Identify which cell holds the provided text, then report its (x, y) central coordinate. 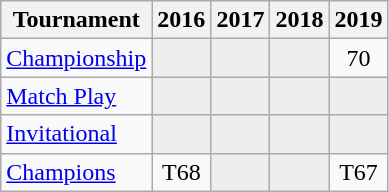
2017 (240, 20)
2016 (182, 20)
2018 (300, 20)
2019 (358, 20)
Invitational (76, 134)
Champions (76, 172)
T68 (182, 172)
Championship (76, 58)
T67 (358, 172)
Match Play (76, 96)
Tournament (76, 20)
70 (358, 58)
